Identify which cell holds the provided text, then report its [x, y] central coordinate. 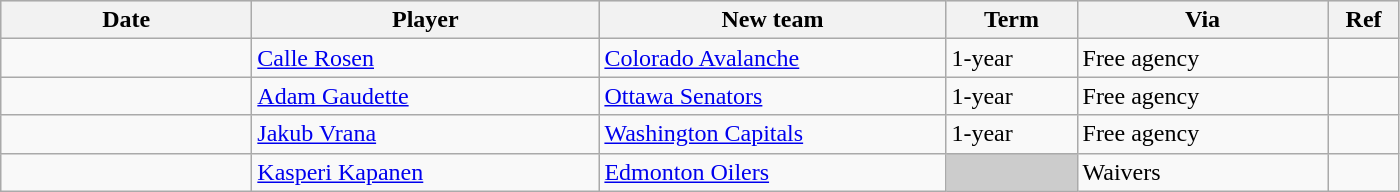
Ottawa Senators [772, 96]
Calle Rosen [426, 58]
Washington Capitals [772, 134]
Player [426, 20]
Ref [1364, 20]
Colorado Avalanche [772, 58]
Adam Gaudette [426, 96]
Edmonton Oilers [772, 172]
Term [1012, 20]
Date [126, 20]
Via [1202, 20]
New team [772, 20]
Waivers [1202, 172]
Jakub Vrana [426, 134]
Kasperi Kapanen [426, 172]
